From the cell containing the given text, extract its center point as (x, y) coordinate. 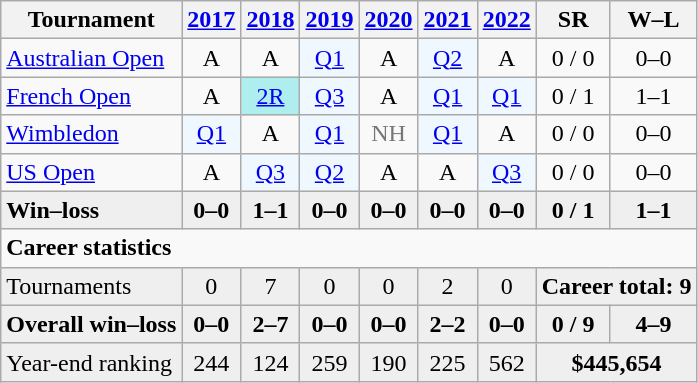
2017 (212, 20)
244 (212, 362)
4–9 (654, 324)
2 (448, 286)
0 / 9 (573, 324)
2022 (506, 20)
US Open (92, 172)
2020 (388, 20)
Tournaments (92, 286)
Australian Open (92, 58)
2–7 (270, 324)
Overall win–loss (92, 324)
Tournament (92, 20)
NH (388, 134)
French Open (92, 96)
SR (573, 20)
562 (506, 362)
259 (330, 362)
7 (270, 286)
124 (270, 362)
Wimbledon (92, 134)
2–2 (448, 324)
2019 (330, 20)
$445,654 (616, 362)
W–L (654, 20)
Win–loss (92, 210)
190 (388, 362)
2021 (448, 20)
2R (270, 96)
Career total: 9 (616, 286)
Career statistics (349, 248)
225 (448, 362)
Year-end ranking (92, 362)
2018 (270, 20)
